Search for the cell housing the specified text and yield its [X, Y] center coordinate. 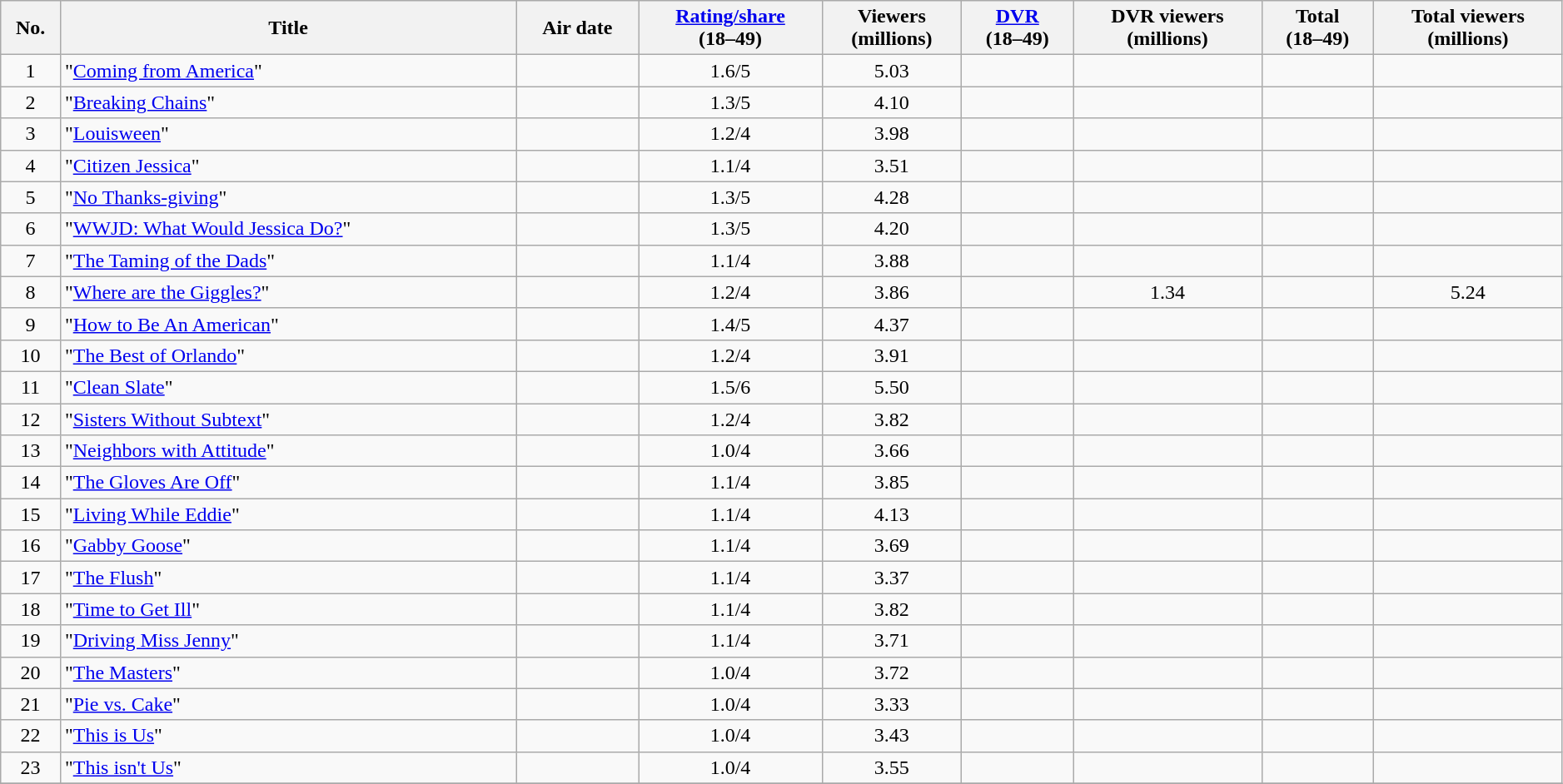
5.03 [891, 71]
13 [31, 451]
"Sisters Without Subtext" [288, 419]
17 [31, 578]
"Time to Get Ill" [288, 609]
8 [31, 292]
3.98 [891, 134]
3.91 [891, 355]
DVR viewers(millions) [1167, 28]
6 [31, 229]
23 [31, 767]
1.6/5 [730, 71]
4 [31, 166]
"Where are the Giggles?" [288, 292]
"This isn't Us" [288, 767]
3.66 [891, 451]
1.4/5 [730, 324]
18 [31, 609]
11 [31, 387]
3.69 [891, 546]
Total viewers(millions) [1467, 28]
Viewers(millions) [891, 28]
3.86 [891, 292]
Air date [578, 28]
16 [31, 546]
"Driving Miss Jenny" [288, 641]
"Clean Slate" [288, 387]
3 [31, 134]
4.13 [891, 514]
"Citizen Jessica" [288, 166]
4.20 [891, 229]
1.5/6 [730, 387]
3.71 [891, 641]
"This is Us" [288, 736]
2 [31, 102]
"Louisween" [288, 134]
3.55 [891, 767]
4.10 [891, 102]
5.24 [1467, 292]
5.50 [891, 387]
22 [31, 736]
3.72 [891, 672]
4.37 [891, 324]
14 [31, 483]
"How to Be An American" [288, 324]
21 [31, 704]
"Pie vs. Cake" [288, 704]
3.43 [891, 736]
"Coming from America" [288, 71]
4.28 [891, 197]
Title [288, 28]
19 [31, 641]
"The Masters" [288, 672]
"Living While Eddie" [288, 514]
10 [31, 355]
1.34 [1167, 292]
9 [31, 324]
5 [31, 197]
Total(18–49) [1317, 28]
"The Gloves Are Off" [288, 483]
12 [31, 419]
"Breaking Chains" [288, 102]
"WWJD: What Would Jessica Do?" [288, 229]
3.51 [891, 166]
No. [31, 28]
DVR(18–49) [1018, 28]
3.88 [891, 261]
1 [31, 71]
3.85 [891, 483]
20 [31, 672]
"No Thanks-giving" [288, 197]
3.37 [891, 578]
15 [31, 514]
3.33 [891, 704]
Rating/share(18–49) [730, 28]
"Gabby Goose" [288, 546]
"The Flush" [288, 578]
"The Best of Orlando" [288, 355]
"The Taming of the Dads" [288, 261]
"Neighbors with Attitude" [288, 451]
7 [31, 261]
